Output the [x, y] coordinate of the center of the cell containing the given text.  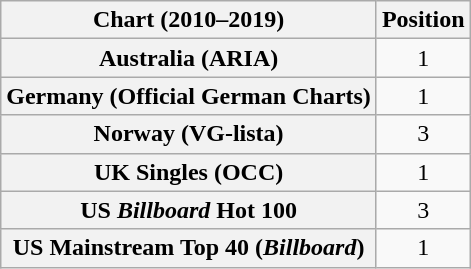
Norway (VG-lista) [189, 134]
US Mainstream Top 40 (Billboard) [189, 248]
Position [423, 20]
Australia (ARIA) [189, 58]
Germany (Official German Charts) [189, 96]
UK Singles (OCC) [189, 172]
US Billboard Hot 100 [189, 210]
Chart (2010–2019) [189, 20]
